Return the [x, y] coordinate for the center point of the cell that contains the specified text.  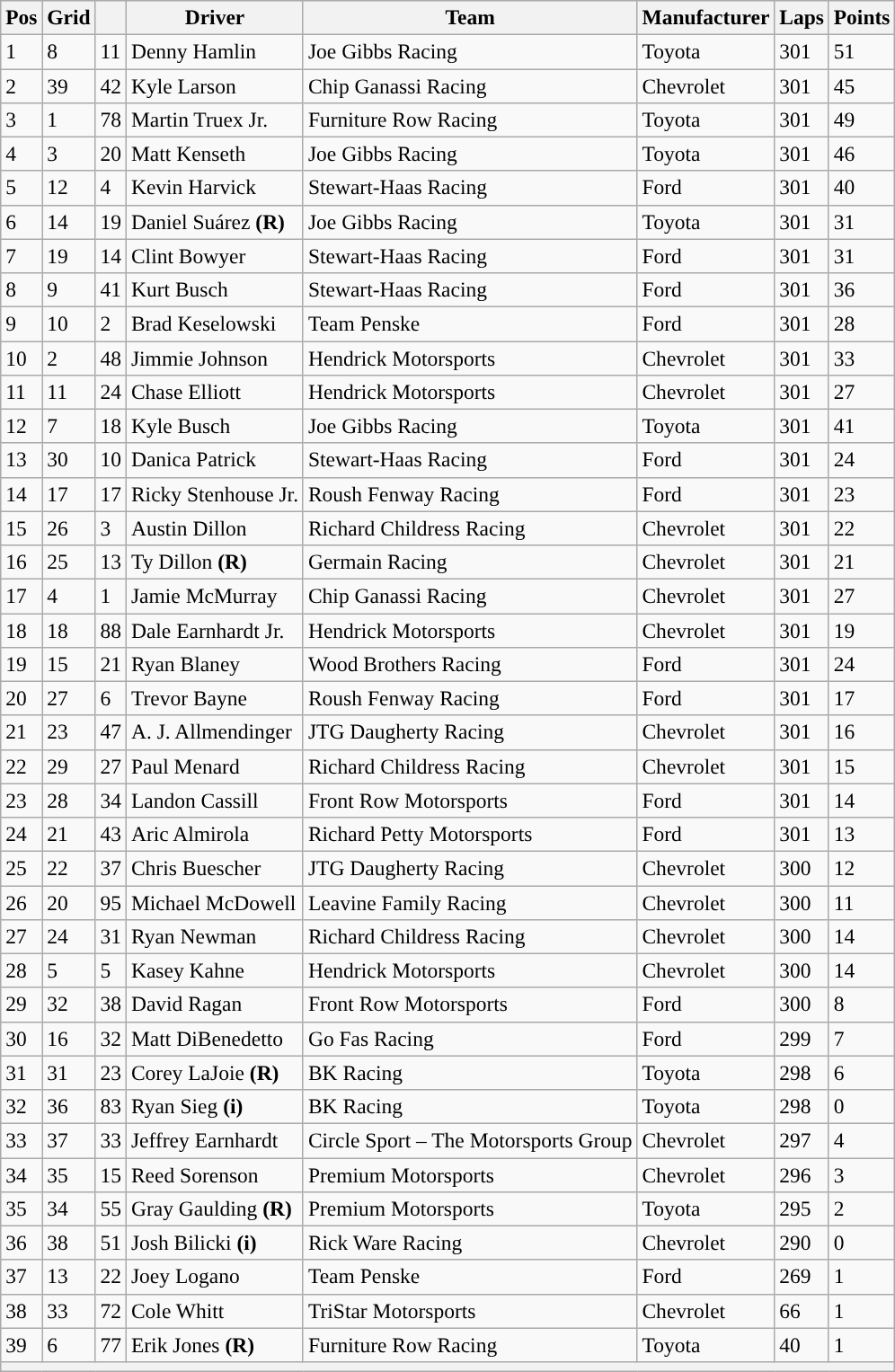
Kyle Larson [214, 85]
Aric Almirola [214, 834]
66 [802, 1311]
Team [470, 17]
Laps [802, 17]
Rick Ware Racing [470, 1243]
Kyle Busch [214, 426]
269 [802, 1277]
Kasey Kahne [214, 970]
Ricky Stenhouse Jr. [214, 494]
Kevin Harvick [214, 188]
42 [111, 85]
Gray Gaulding (R) [214, 1208]
45 [862, 85]
Chris Buescher [214, 868]
Jimmie Johnson [214, 358]
Jamie McMurray [214, 596]
Jeffrey Earnhardt [214, 1140]
77 [111, 1345]
A. J. Allmendinger [214, 732]
295 [802, 1208]
Trevor Bayne [214, 698]
Driver [214, 17]
72 [111, 1311]
Ryan Sieg (i) [214, 1106]
Matt Kenseth [214, 154]
Manufacturer [706, 17]
88 [111, 630]
Leavine Family Racing [470, 902]
David Ragan [214, 1005]
48 [111, 358]
Brad Keselowski [214, 323]
46 [862, 154]
Germain Racing [470, 562]
Cole Whitt [214, 1311]
Go Fas Racing [470, 1039]
49 [862, 119]
Ryan Blaney [214, 664]
Erik Jones (R) [214, 1345]
Joey Logano [214, 1277]
Pos [22, 17]
95 [111, 902]
Circle Sport – The Motorsports Group [470, 1140]
Michael McDowell [214, 902]
Reed Sorenson [214, 1174]
290 [802, 1243]
Josh Bilicki (i) [214, 1243]
Austin Dillon [214, 528]
Ryan Newman [214, 936]
Matt DiBenedetto [214, 1039]
Clint Bowyer [214, 256]
Denny Hamlin [214, 51]
43 [111, 834]
296 [802, 1174]
Kurt Busch [214, 289]
Danica Patrick [214, 460]
Daniel Suárez (R) [214, 222]
Grid [68, 17]
297 [802, 1140]
55 [111, 1208]
Ty Dillon (R) [214, 562]
Paul Menard [214, 766]
47 [111, 732]
83 [111, 1106]
Points [862, 17]
Wood Brothers Racing [470, 664]
Chase Elliott [214, 392]
TriStar Motorsports [470, 1311]
Landon Cassill [214, 801]
Dale Earnhardt Jr. [214, 630]
Martin Truex Jr. [214, 119]
Richard Petty Motorsports [470, 834]
299 [802, 1039]
78 [111, 119]
Corey LaJoie (R) [214, 1073]
